Pinpoint the cell where the given text exists, returning its [x, y] midpoint coordinate. 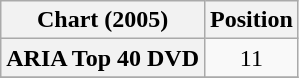
11 [252, 58]
Chart (2005) [103, 20]
ARIA Top 40 DVD [103, 58]
Position [252, 20]
